Output the (X, Y) coordinate of the center of the cell containing the given text.  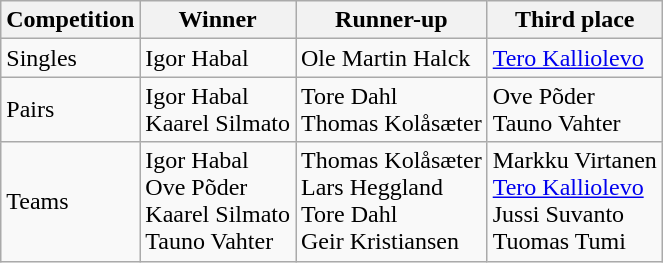
Tore Dahl Thomas Kolåsæter (392, 110)
Runner-up (392, 20)
Igor Habal Ove Põder Kaarel Silmato Tauno Vahter (218, 202)
Third place (574, 20)
Markku Virtanen Tero Kalliolevo Jussi Suvanto Tuomas Tumi (574, 202)
Winner (218, 20)
Igor Habal (218, 58)
Tero Kalliolevo (574, 58)
Ove Põder Tauno Vahter (574, 110)
Pairs (70, 110)
Teams (70, 202)
Ole Martin Halck (392, 58)
Competition (70, 20)
Thomas Kolåsæter Lars Heggland Tore Dahl Geir Kristiansen (392, 202)
Igor Habal Kaarel Silmato (218, 110)
Singles (70, 58)
